Provide the [X, Y] coordinate of the cell's center where the given text is located.  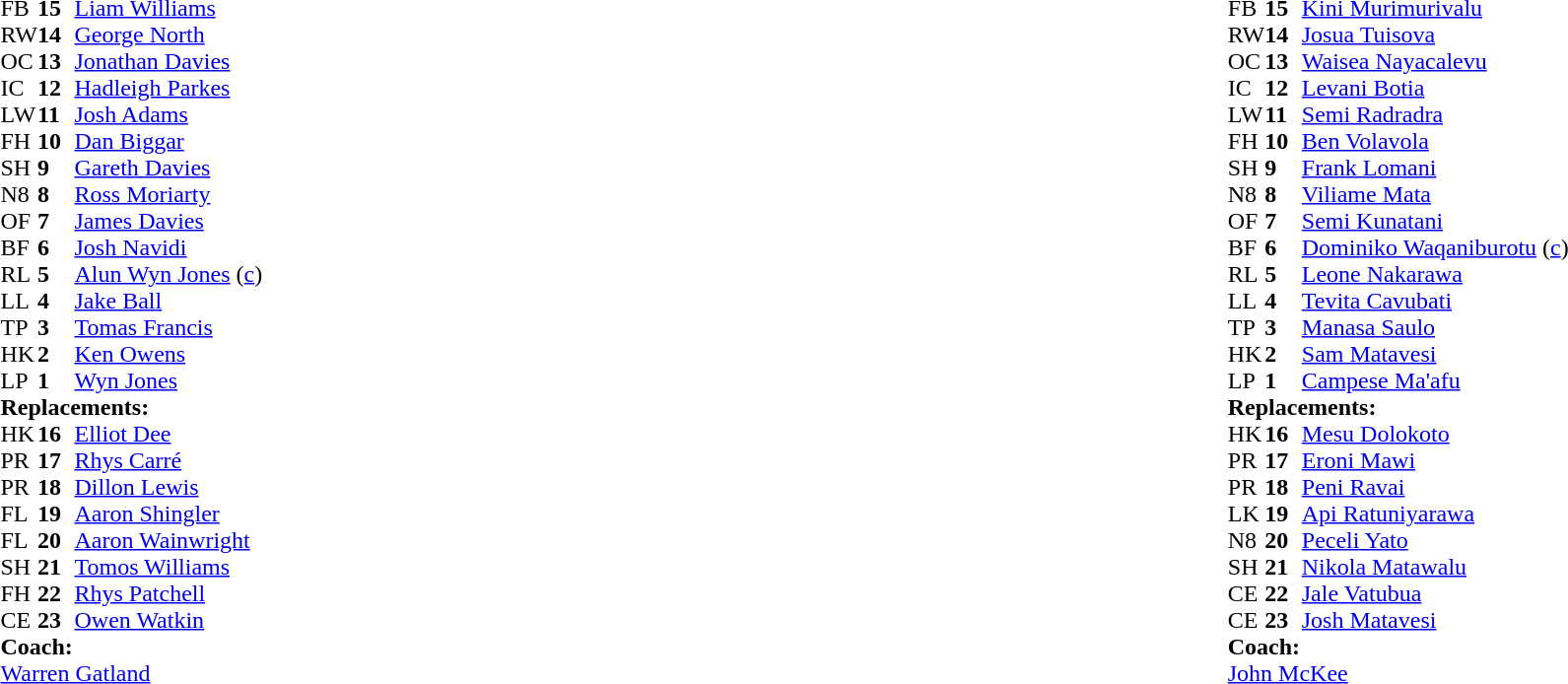
Hadleigh Parkes [170, 89]
James Davies [170, 221]
Replacements: [131, 408]
Owen Watkin [170, 621]
Elliot Dee [170, 434]
Tomos Williams [170, 568]
Coach: [131, 647]
LK [1247, 514]
Tomas Francis [170, 327]
Wyn Jones [170, 380]
Ken Owens [170, 355]
George North [170, 35]
Josh Adams [170, 114]
Rhys Patchell [170, 593]
Dillon Lewis [170, 487]
Jake Ball [170, 302]
Aaron Shingler [170, 514]
Gareth Davies [170, 168]
Jonathan Davies [170, 61]
Alun Wyn Jones (c) [170, 274]
Ross Moriarty [170, 195]
Dan Biggar [170, 142]
Josh Navidi [170, 248]
Aaron Wainwright [170, 540]
Rhys Carré [170, 461]
